Output the (x, y) coordinate of the center of the cell containing the given text.  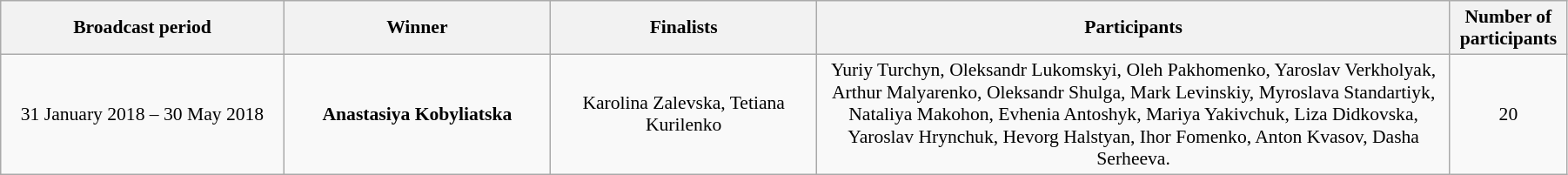
Participants (1134, 28)
Winner (417, 28)
20 (1508, 114)
Anastasiya Kobyliatska (417, 114)
Karolina Zalevska, Tetiana Kurilenko (684, 114)
Number of participants (1508, 28)
Broadcast period (143, 28)
31 January 2018 – 30 May 2018 (143, 114)
Finalists (684, 28)
